Pinpoint the cell where the given text exists, returning its (X, Y) midpoint coordinate. 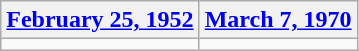
February 25, 1952 (100, 20)
March 7, 1970 (278, 20)
